Extract the [X, Y] coordinate from the center of the cell holding the provided text.  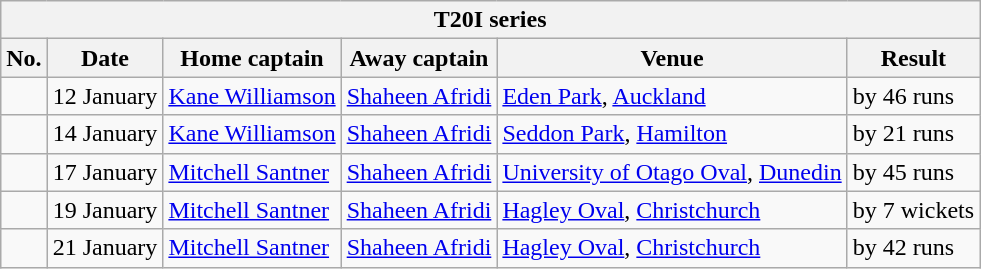
University of Otago Oval, Dunedin [672, 172]
Venue [672, 58]
Eden Park, Auckland [672, 96]
Home captain [252, 58]
19 January [105, 210]
by 45 runs [913, 172]
Date [105, 58]
21 January [105, 248]
14 January [105, 134]
No. [24, 58]
by 7 wickets [913, 210]
by 42 runs [913, 248]
Away captain [419, 58]
12 January [105, 96]
by 21 runs [913, 134]
T20I series [490, 20]
Result [913, 58]
Seddon Park, Hamilton [672, 134]
17 January [105, 172]
by 46 runs [913, 96]
